From the cell containing the given text, extract its center point as [x, y] coordinate. 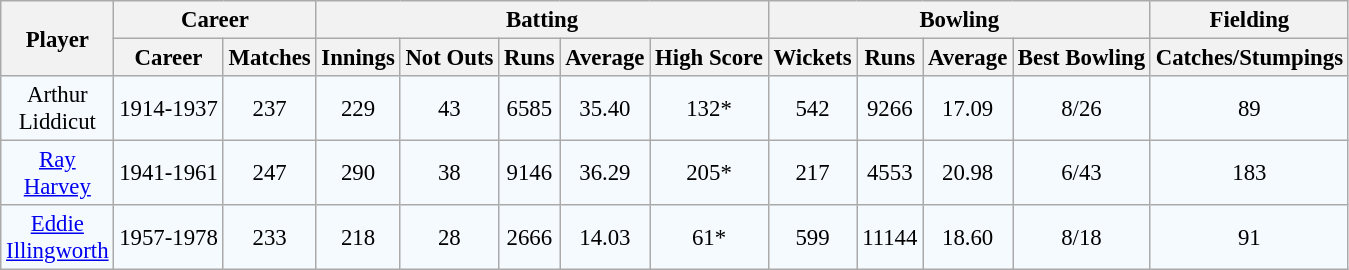
38 [450, 174]
Fielding [1249, 20]
Batting [542, 20]
14.03 [605, 238]
Not Outs [450, 58]
Arthur Liddicut [58, 108]
2666 [530, 238]
237 [270, 108]
20.98 [968, 174]
217 [812, 174]
Eddie Illingworth [58, 238]
Catches/Stumpings [1249, 58]
290 [358, 174]
6/43 [1082, 174]
8/26 [1082, 108]
Bowling [959, 20]
4553 [890, 174]
Wickets [812, 58]
89 [1249, 108]
9266 [890, 108]
18.60 [968, 238]
43 [450, 108]
Matches [270, 58]
599 [812, 238]
1914-1937 [168, 108]
Player [58, 38]
233 [270, 238]
1957-1978 [168, 238]
36.29 [605, 174]
28 [450, 238]
17.09 [968, 108]
542 [812, 108]
6585 [530, 108]
247 [270, 174]
11144 [890, 238]
9146 [530, 174]
229 [358, 108]
Innings [358, 58]
35.40 [605, 108]
218 [358, 238]
1941-1961 [168, 174]
183 [1249, 174]
205* [709, 174]
132* [709, 108]
91 [1249, 238]
8/18 [1082, 238]
High Score [709, 58]
Best Bowling [1082, 58]
Ray Harvey [58, 174]
61* [709, 238]
